Pinpoint the cell where the given text exists, returning its [X, Y] midpoint coordinate. 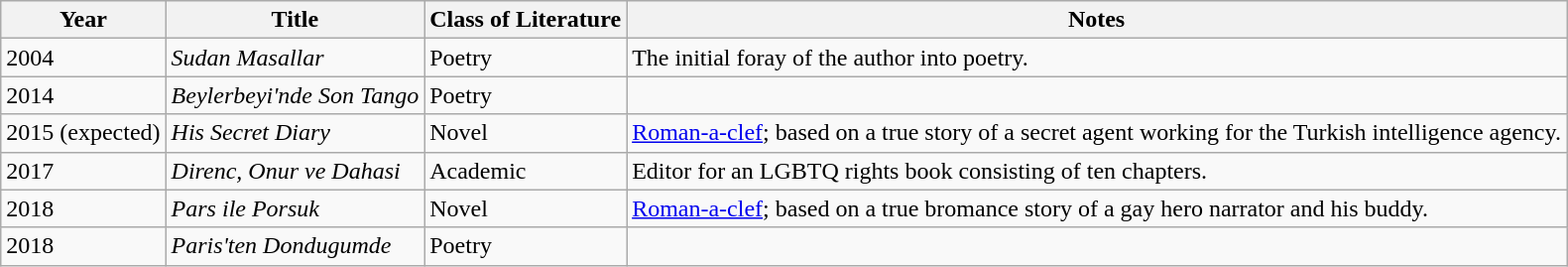
Academic [526, 171]
Class of Literature [526, 20]
His Secret Diary [296, 133]
Pars ile Porsuk [296, 208]
2015 (expected) [83, 133]
Roman-a-clef; based on a true story of a secret agent working for the Turkish intelligence agency. [1097, 133]
Paris'ten Dondugumde [296, 246]
Year [83, 20]
2004 [83, 58]
Title [296, 20]
Notes [1097, 20]
Beylerbeyi'nde Son Tango [296, 95]
The initial foray of the author into poetry. [1097, 58]
Roman-a-clef; based on a true bromance story of a gay hero narrator and his buddy. [1097, 208]
2017 [83, 171]
Direnc, Onur ve Dahasi [296, 171]
2014 [83, 95]
Sudan Masallar [296, 58]
Editor for an LGBTQ rights book consisting of ten chapters. [1097, 171]
